Locate the cell with the specified text and output its (x, y) center coordinate. 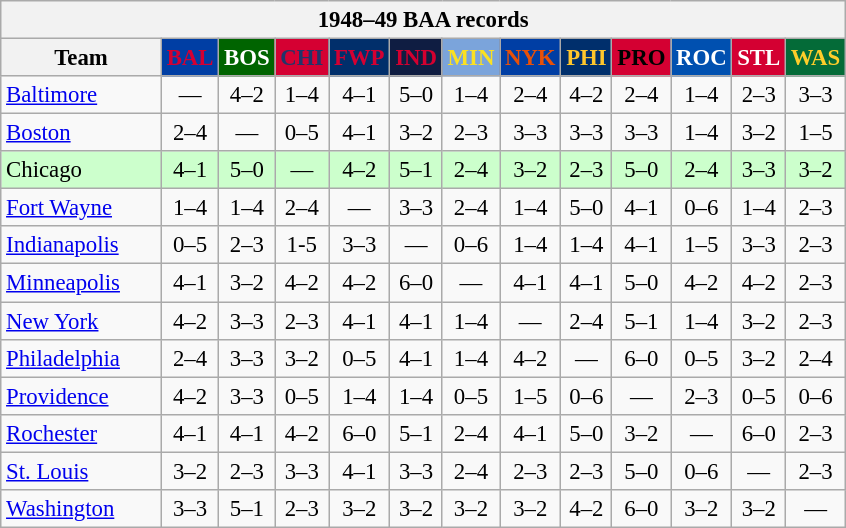
PRO (642, 58)
1948–49 BAA records (424, 20)
Chicago (82, 170)
ROC (702, 58)
Indianapolis (82, 245)
BAL (190, 58)
Providence (82, 396)
Philadelphia (82, 358)
PHI (586, 58)
Rochester (82, 433)
Boston (82, 133)
CHI (302, 58)
BOS (247, 58)
MIN (470, 58)
Team (82, 58)
Washington (82, 509)
NYK (530, 58)
Baltimore (82, 95)
IND (416, 58)
Fort Wayne (82, 208)
WAS (816, 58)
1-5 (302, 245)
STL (759, 58)
St. Louis (82, 471)
Minneapolis (82, 283)
New York (82, 321)
FWP (360, 58)
